Return [X, Y] of the center of cell containing provided text 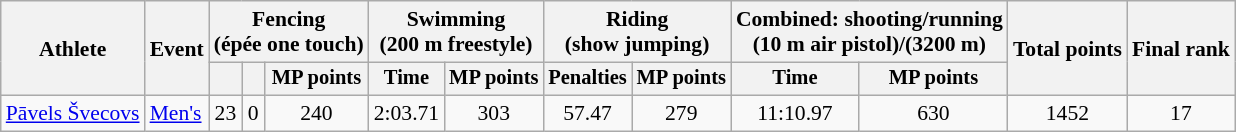
Event [177, 48]
0 [253, 114]
Riding(show jumping) [636, 32]
57.47 [587, 114]
Total points [1068, 48]
240 [316, 114]
23 [226, 114]
Men's [177, 114]
303 [494, 114]
630 [934, 114]
Combined: shooting/running(10 m air pistol)/(3200 m) [870, 32]
Swimming(200 m freestyle) [456, 32]
Fencing(épée one touch) [289, 32]
Penalties [587, 79]
279 [682, 114]
Final rank [1181, 48]
Athlete [73, 48]
17 [1181, 114]
11:10.97 [795, 114]
Pāvels Švecovs [73, 114]
1452 [1068, 114]
2:03.71 [406, 114]
